Find where the given text appears and provide that cell's center as (X, Y) coordinate. 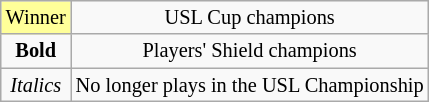
Italics (36, 85)
Winner (36, 17)
No longer plays in the USL Championship (250, 85)
Players' Shield champions (250, 51)
Bold (36, 51)
USL Cup champions (250, 17)
